Detect which cell encompasses the target text, then output its [X, Y] center coordinate. 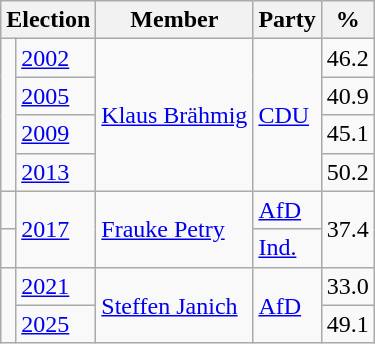
Steffen Janich [174, 305]
33.0 [348, 286]
40.9 [348, 96]
2005 [56, 96]
Klaus Brähmig [174, 115]
% [348, 20]
CDU [287, 115]
50.2 [348, 172]
2009 [56, 134]
2021 [56, 286]
45.1 [348, 134]
2017 [56, 229]
Party [287, 20]
49.1 [348, 324]
37.4 [348, 229]
46.2 [348, 58]
2025 [56, 324]
Member [174, 20]
Frauke Petry [174, 229]
Ind. [287, 248]
2002 [56, 58]
2013 [56, 172]
Election [48, 20]
